Provide the (X, Y) coordinate of the cell's center where the given text is located.  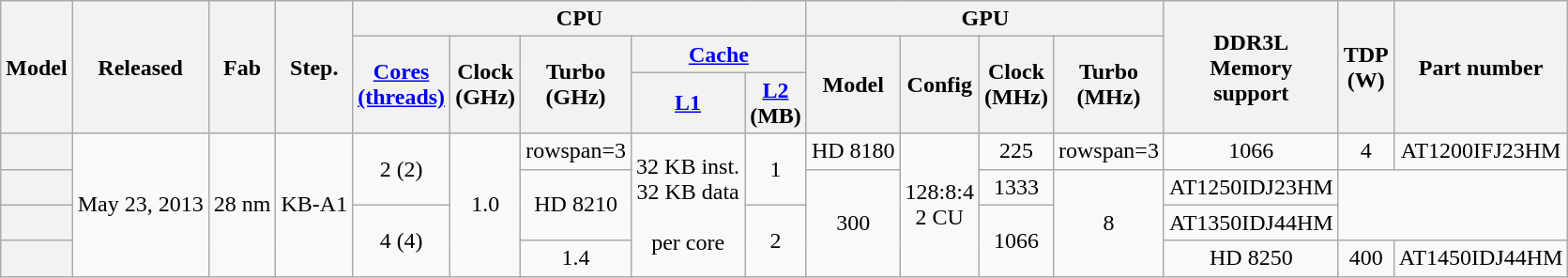
1.4 (576, 258)
4 (4) (402, 240)
Part number (1481, 68)
1333 (1015, 187)
CPU (580, 19)
DDR3LMemorysupport (1251, 68)
400 (1366, 258)
32 KB inst.32 KB dataper core (689, 205)
128:8:42 CU (939, 205)
GPU (985, 19)
2 (2) (402, 169)
Clock(GHz) (486, 85)
Fab (242, 68)
KB-A1 (314, 205)
AT1200IFJ23HM (1481, 151)
Cache (719, 54)
Turbo(GHz) (576, 85)
HD 8210 (576, 205)
L2(MB) (776, 103)
8 (1109, 223)
Released (141, 68)
4 (1366, 151)
AT1250IDJ23HM (1251, 187)
AT1350IDJ44HM (1251, 223)
HD 8250 (1251, 258)
AT1450IDJ44HM (1481, 258)
225 (1015, 151)
1 (776, 169)
2 (776, 240)
Turbo(MHz) (1109, 85)
Cores(threads) (402, 85)
L1 (689, 103)
Step. (314, 68)
1.0 (486, 205)
HD 8180 (853, 151)
May 23, 2013 (141, 205)
Clock(MHz) (1015, 85)
300 (853, 223)
TDP(W) (1366, 68)
28 nm (242, 205)
Config (939, 85)
